From the cell containing the given text, extract its center point as [X, Y] coordinate. 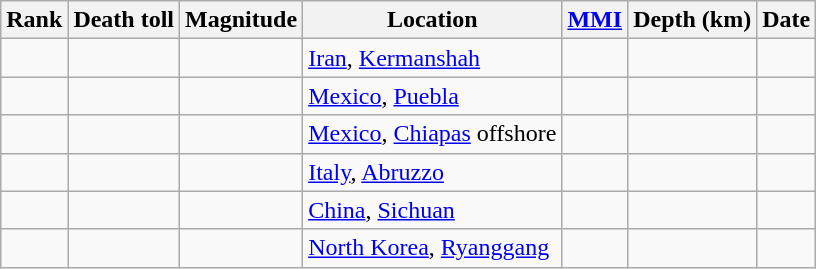
MMI [595, 20]
Location [432, 20]
Depth (km) [692, 20]
Rank [34, 20]
Magnitude [242, 20]
Death toll [124, 20]
North Korea, Ryanggang [432, 248]
China, Sichuan [432, 210]
Iran, Kermanshah [432, 58]
Italy, Abruzzo [432, 172]
Date [786, 20]
Mexico, Chiapas offshore [432, 134]
Mexico, Puebla [432, 96]
